For the text-containing cell, return its midpoint in (x, y) coordinate format. 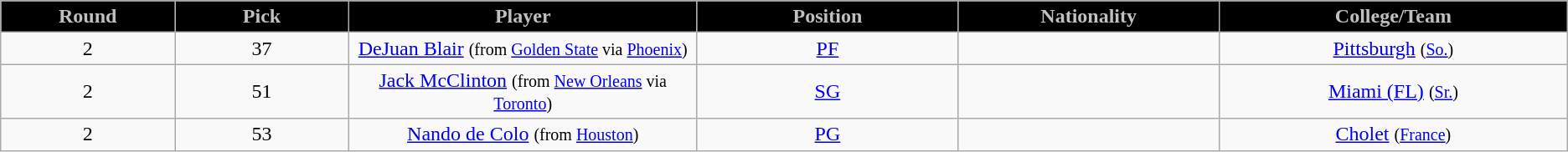
PF (828, 48)
Jack McClinton (from New Orleans via Toronto) (523, 92)
51 (262, 92)
37 (262, 48)
Nando de Colo (from Houston) (523, 134)
53 (262, 134)
DeJuan Blair (from Golden State via Phoenix) (523, 48)
Nationality (1089, 17)
Player (523, 17)
Pittsburgh (So.) (1394, 48)
Cholet (France) (1394, 134)
PG (828, 134)
SG (828, 92)
Position (828, 17)
Miami (FL) (Sr.) (1394, 92)
Pick (262, 17)
College/Team (1394, 17)
Round (88, 17)
